For the text-containing cell, return its midpoint in (X, Y) coordinate format. 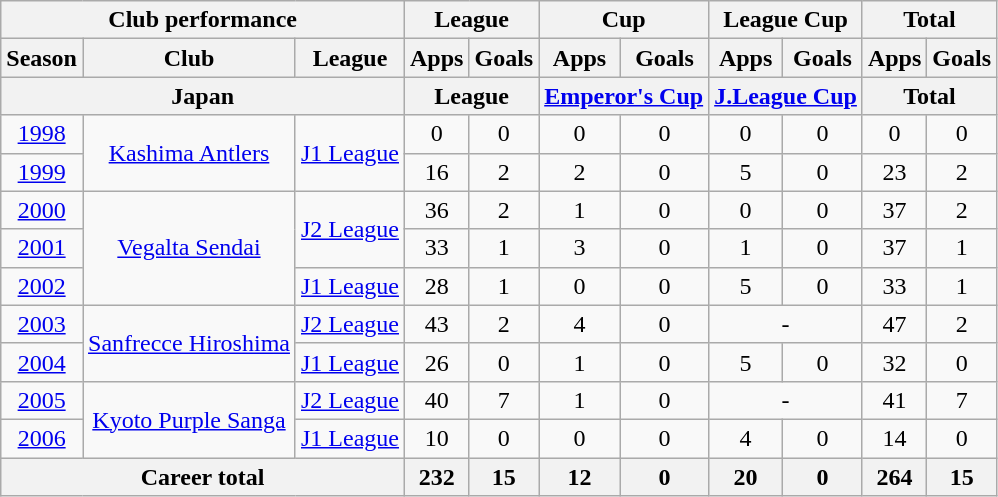
2000 (42, 210)
Career total (203, 477)
3 (580, 248)
1998 (42, 134)
2004 (42, 362)
Cup (624, 20)
264 (894, 477)
26 (437, 362)
2001 (42, 248)
47 (894, 324)
2006 (42, 438)
20 (746, 477)
41 (894, 400)
League Cup (786, 20)
2003 (42, 324)
Kashima Antlers (188, 153)
Sanfrecce Hiroshima (188, 343)
32 (894, 362)
Emperor's Cup (624, 96)
2005 (42, 400)
12 (580, 477)
2002 (42, 286)
16 (437, 172)
14 (894, 438)
43 (437, 324)
40 (437, 400)
232 (437, 477)
Vegalta Sendai (188, 248)
10 (437, 438)
Club performance (203, 20)
J.League Cup (786, 96)
28 (437, 286)
Club (188, 58)
1999 (42, 172)
Japan (203, 96)
Season (42, 58)
36 (437, 210)
23 (894, 172)
Kyoto Purple Sanga (188, 419)
